Find where the given text appears and provide that cell's center as [x, y] coordinate. 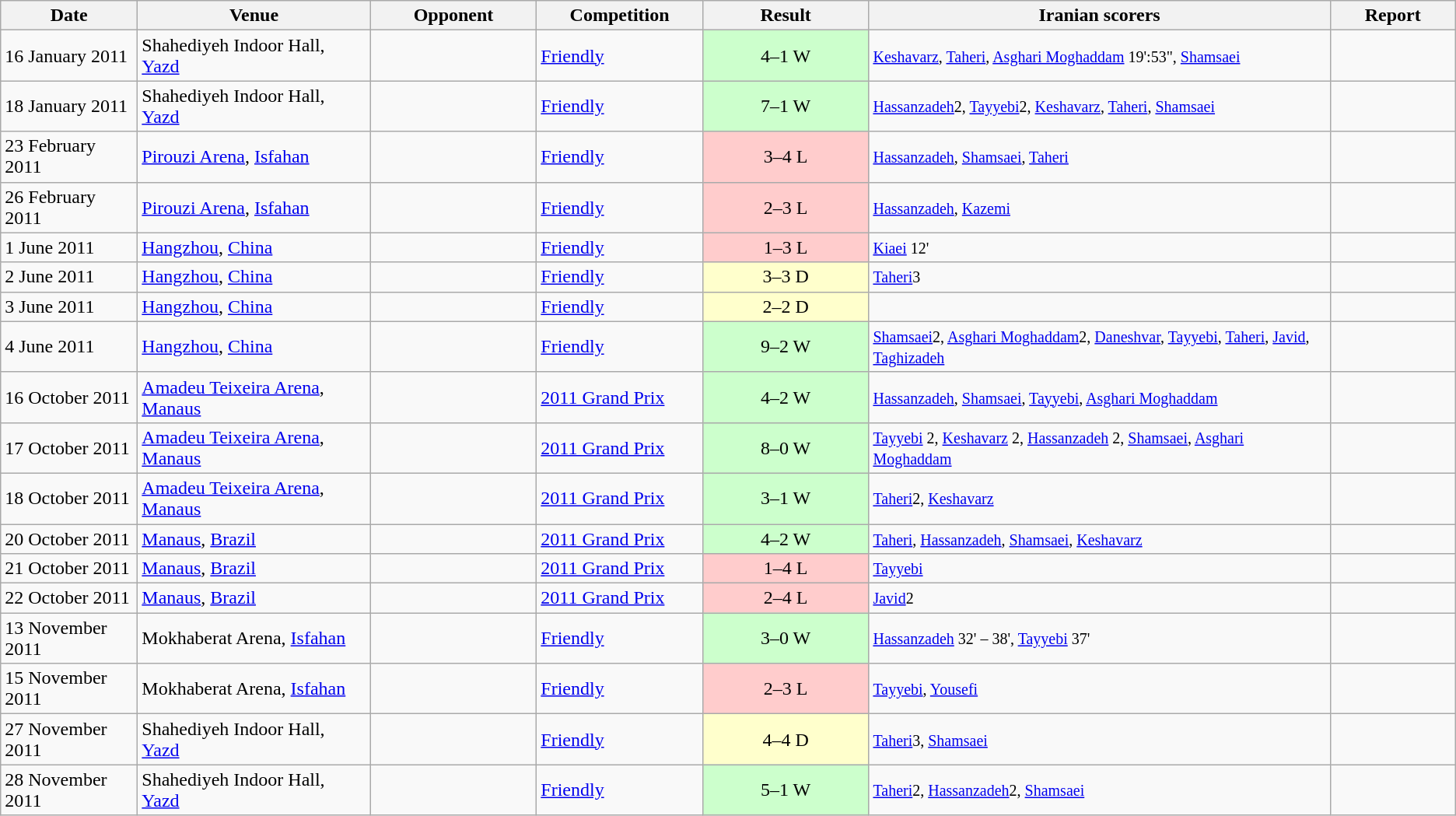
20 October 2011 [69, 539]
Report [1392, 16]
Tayyebi 2, Keshavarz 2, Hassanzadeh 2, Shamsaei, Asghari Moghaddam [1100, 448]
Iranian scorers [1100, 16]
18 January 2011 [69, 106]
Tayyebi [1100, 569]
Hassanzadeh 32' – 38', Tayyebi 37' [1100, 638]
16 October 2011 [69, 397]
Hassanzadeh2, Tayyebi2, Keshavarz, Taheri, Shamsaei [1100, 106]
1–3 L [786, 247]
1–4 L [786, 569]
22 October 2011 [69, 598]
Taheri3 [1100, 277]
Competition [620, 16]
15 November 2011 [69, 689]
Javid2 [1100, 598]
3–0 W [786, 638]
17 October 2011 [69, 448]
27 November 2011 [69, 739]
Taheri2, Hassanzadeh2, Shamsaei [1100, 790]
16 January 2011 [69, 56]
23 February 2011 [69, 157]
Hassanzadeh, Kazemi [1100, 207]
Date [69, 16]
Result [786, 16]
8–0 W [786, 448]
21 October 2011 [69, 569]
Taheri2, Keshavarz [1100, 498]
4 June 2011 [69, 347]
7–1 W [786, 106]
2–2 D [786, 306]
Hassanzadeh, Shamsaei, Taheri [1100, 157]
1 June 2011 [69, 247]
Shamsaei2, Asghari Moghaddam2, Daneshvar, Tayyebi, Taheri, Javid, Taghizadeh [1100, 347]
18 October 2011 [69, 498]
Tayyebi, Yousefi [1100, 689]
Hassanzadeh, Shamsaei, Tayyebi, Asghari Moghaddam [1100, 397]
3–4 L [786, 157]
4–4 D [786, 739]
2 June 2011 [69, 277]
9–2 W [786, 347]
Venue [254, 16]
Kiaei 12' [1100, 247]
13 November 2011 [69, 638]
Taheri3, Shamsaei [1100, 739]
Opponent [453, 16]
5–1 W [786, 790]
28 November 2011 [69, 790]
Taheri, Hassanzadeh, Shamsaei, Keshavarz [1100, 539]
3 June 2011 [69, 306]
2–4 L [786, 598]
Keshavarz, Taheri, Asghari Moghaddam 19':53", Shamsaei [1100, 56]
3–1 W [786, 498]
4–1 W [786, 56]
26 February 2011 [69, 207]
3–3 D [786, 277]
